Return (x, y) of the center of cell containing provided text 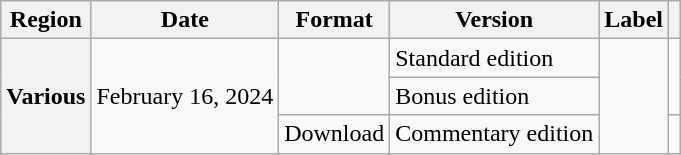
Various (46, 96)
Commentary edition (494, 134)
Label (634, 20)
Format (334, 20)
Version (494, 20)
Bonus edition (494, 96)
February 16, 2024 (185, 96)
Region (46, 20)
Standard edition (494, 58)
Date (185, 20)
Download (334, 134)
